Identify which cell holds the provided text, then report its [X, Y] central coordinate. 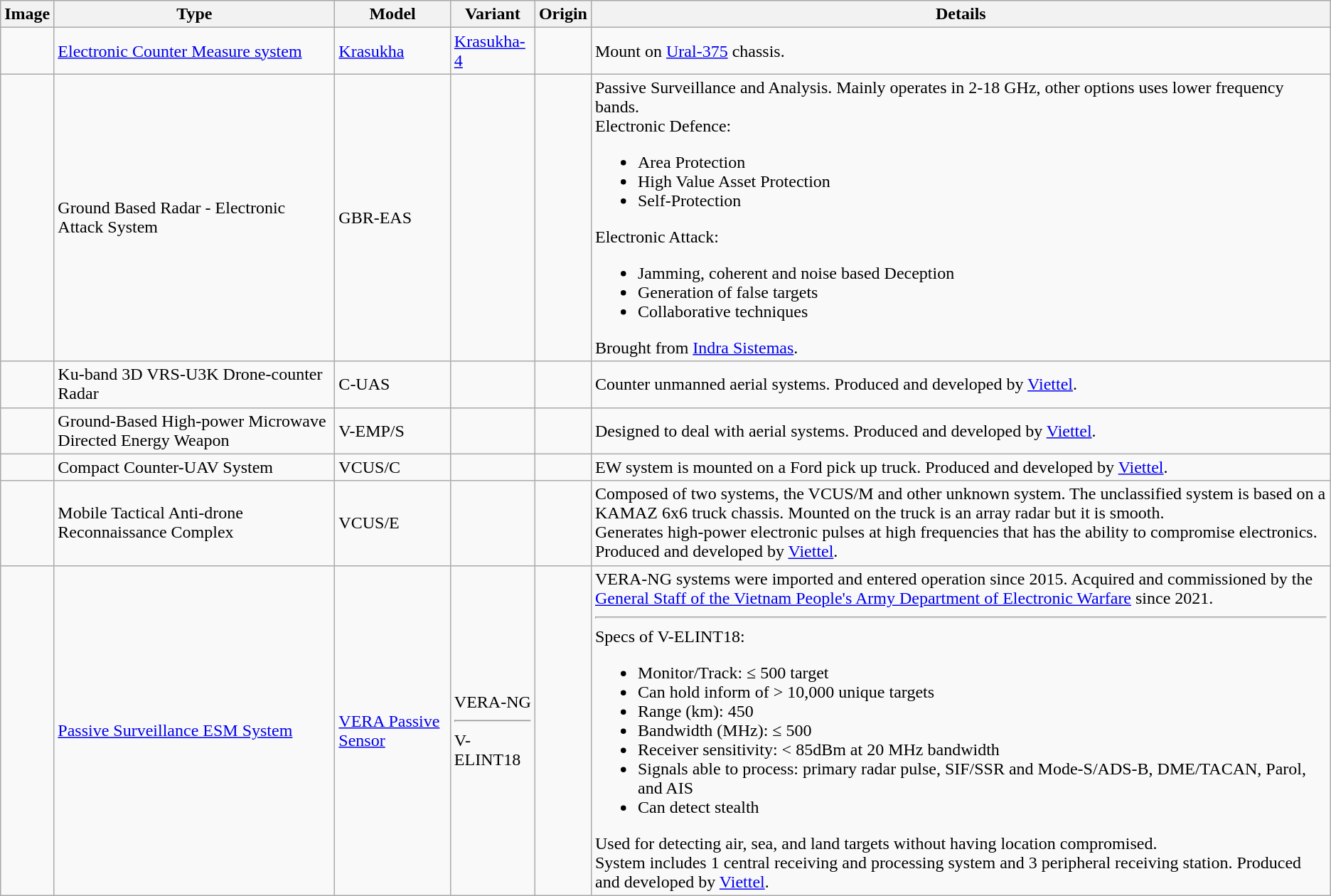
Designed to deal with aerial systems. Produced and developed by Viettel. [961, 431]
Ground Based Radar - Electronic Attack System [195, 218]
Mobile Tactical Anti-drone Reconnaissance Complex [195, 523]
VERA-NGV-ELINT18 [492, 730]
Image [27, 14]
VCUS/C [392, 467]
GBR-EAS [392, 218]
Type [195, 14]
VCUS/E [392, 523]
Details [961, 14]
Variant [492, 14]
Model [392, 14]
VERA Passive Sensor [392, 730]
Ku-band 3D VRS-U3K Drone-counter Radar [195, 384]
Electronic Counter Measure system [195, 51]
Passive Surveillance ESM System [195, 730]
Counter unmanned aerial systems. Produced and developed by Viettel. [961, 384]
Krasukha-4 [492, 51]
V-EMP/S [392, 431]
Mount on Ural-375 chassis. [961, 51]
Ground-Based High-power Microwave Directed Energy Weapon [195, 431]
C-UAS [392, 384]
EW system is mounted on a Ford pick up truck. Produced and developed by Viettel. [961, 467]
Krasukha [392, 51]
Origin [563, 14]
Compact Counter-UAV System [195, 467]
